From the cell containing the given text, extract its center point as (x, y) coordinate. 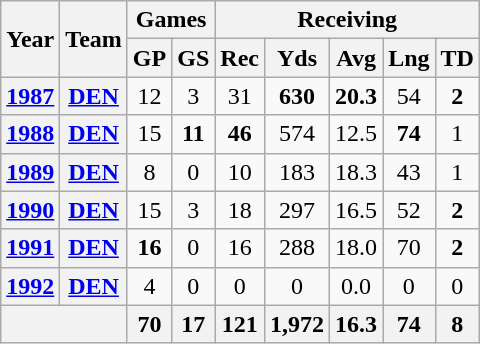
1,972 (298, 324)
Rec (240, 58)
4 (149, 286)
18 (240, 210)
630 (298, 96)
16.5 (356, 210)
288 (298, 248)
Receiving (348, 20)
12 (149, 96)
Team (94, 39)
12.5 (356, 134)
43 (409, 172)
18.3 (356, 172)
Lng (409, 58)
Games (170, 20)
Year (30, 39)
46 (240, 134)
52 (409, 210)
10 (240, 172)
1987 (30, 96)
1992 (30, 286)
GP (149, 58)
121 (240, 324)
18.0 (356, 248)
11 (194, 134)
17 (194, 324)
16.3 (356, 324)
297 (298, 210)
Yds (298, 58)
1988 (30, 134)
0.0 (356, 286)
Avg (356, 58)
1989 (30, 172)
1991 (30, 248)
183 (298, 172)
TD (457, 58)
20.3 (356, 96)
54 (409, 96)
GS (194, 58)
1990 (30, 210)
31 (240, 96)
574 (298, 134)
